Return the (X, Y) coordinate for the center point of the cell that contains the specified text.  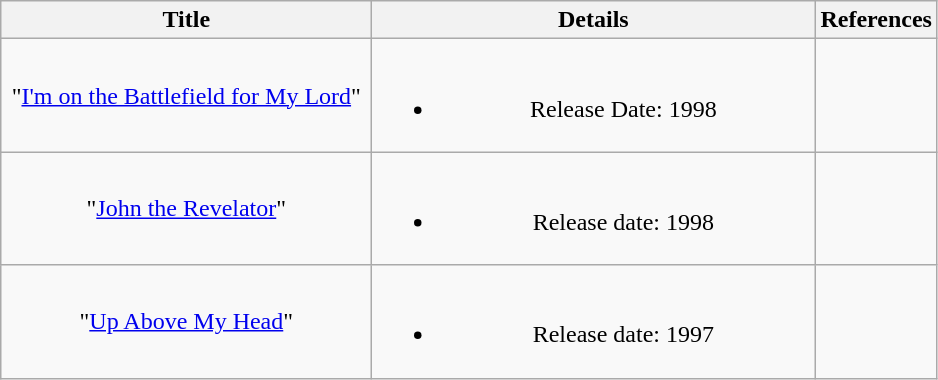
Release date: 1998 (594, 208)
"John the Revelator" (186, 208)
"I'm on the Battlefield for My Lord" (186, 96)
Release Date: 1998 (594, 96)
Title (186, 20)
Details (594, 20)
Release date: 1997 (594, 322)
"Up Above My Head" (186, 322)
References (876, 20)
